Find where the given text appears and provide that cell's center as (x, y) coordinate. 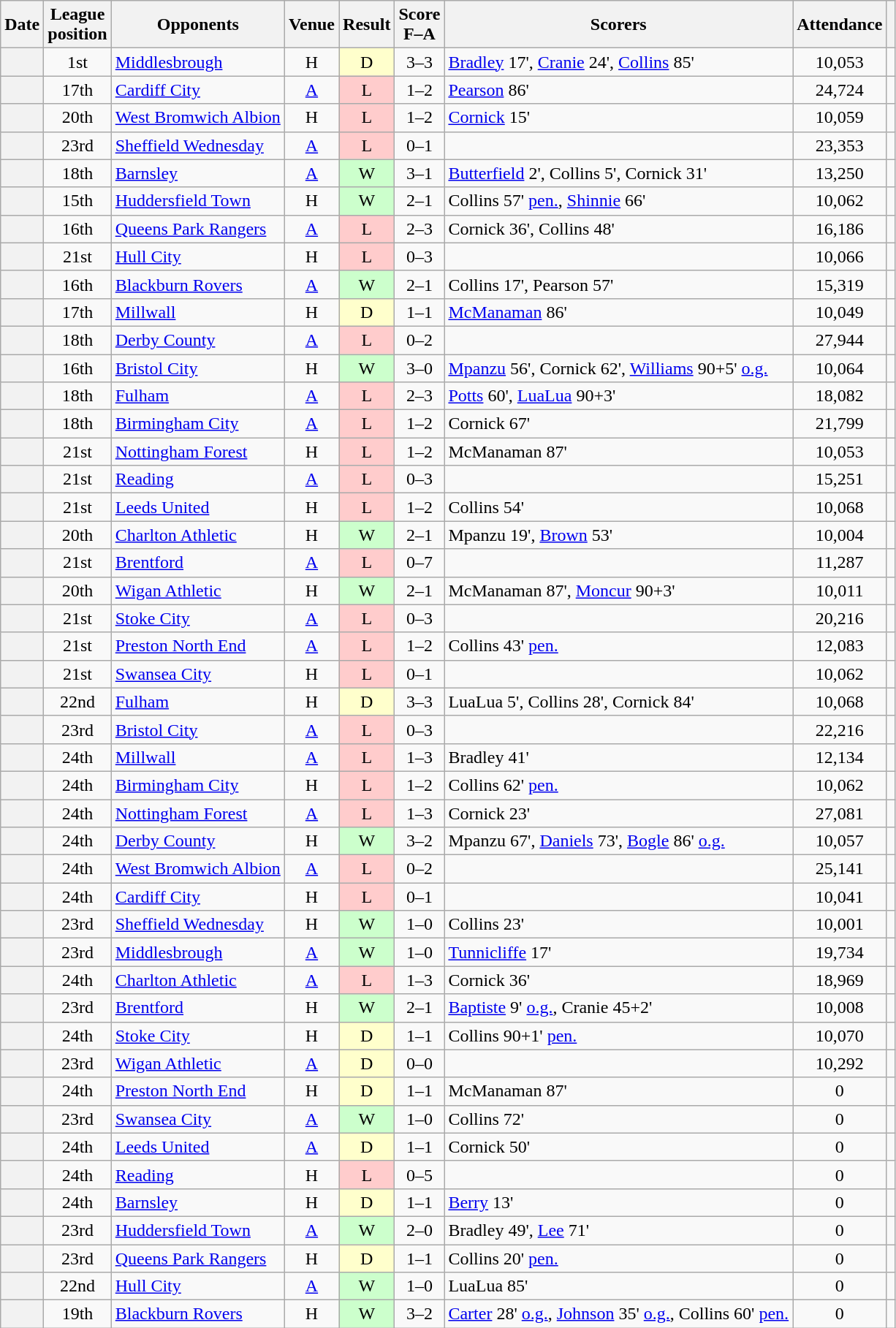
23,353 (840, 145)
Collins 17', Pearson 57' (618, 284)
Mpanzu 56', Cornick 62', Williams 90+5' o.g. (618, 368)
Collins 90+1' pen. (618, 1036)
2–0 (419, 1230)
18,969 (840, 980)
Cornick 36', Collins 48' (618, 229)
10,059 (840, 118)
LuaLua 85' (618, 1286)
Opponents (197, 25)
3–1 (419, 173)
Attendance (840, 25)
15,319 (840, 284)
Collins 54' (618, 507)
19,734 (840, 952)
10,001 (840, 925)
McManaman 87', Moncur 90+3' (618, 591)
1st (77, 62)
15,251 (840, 479)
10,011 (840, 591)
18,082 (840, 396)
Venue (311, 25)
Cornick 36' (618, 980)
25,141 (840, 869)
Scorers (618, 25)
10,064 (840, 368)
Collins 62' pen. (618, 785)
Pearson 86' (618, 90)
Baptiste 9' o.g., Cranie 45+2' (618, 1008)
Date (22, 25)
10,066 (840, 257)
10,041 (840, 897)
0–0 (419, 1063)
Berry 13' (618, 1202)
Carter 28' o.g., Johnson 35' o.g., Collins 60' pen. (618, 1314)
McManaman 86' (618, 312)
Collins 57' pen., Shinnie 66' (618, 201)
20,216 (840, 618)
Potts 60', LuaLua 90+3' (618, 396)
0–5 (419, 1175)
10,008 (840, 1008)
13,250 (840, 173)
10,004 (840, 535)
LuaLua 5', Collins 28', Cornick 84' (618, 702)
3–0 (419, 368)
15th (77, 201)
Leagueposition (77, 25)
12,083 (840, 646)
16,186 (840, 229)
Bradley 17', Cranie 24', Collins 85' (618, 62)
Mpanzu 67', Daniels 73', Bogle 86' o.g. (618, 841)
10,049 (840, 312)
Tunnicliffe 17' (618, 952)
Butterfield 2', Collins 5', Cornick 31' (618, 173)
Result (367, 25)
Collins 20' pen. (618, 1258)
Mpanzu 19', Brown 53' (618, 535)
19th (77, 1314)
0–7 (419, 563)
ScoreF–A (419, 25)
Bradley 41' (618, 757)
27,944 (840, 340)
10,070 (840, 1036)
22,216 (840, 729)
11,287 (840, 563)
21,799 (840, 424)
Collins 43' pen. (618, 646)
Cornick 15' (618, 118)
Bradley 49', Lee 71' (618, 1230)
24,724 (840, 90)
10,292 (840, 1063)
Collins 72' (618, 1119)
10,057 (840, 841)
Cornick 50' (618, 1147)
27,081 (840, 813)
Cornick 67' (618, 424)
Collins 23' (618, 925)
12,134 (840, 757)
Cornick 23' (618, 813)
